For the text-containing cell, return its midpoint in [X, Y] coordinate format. 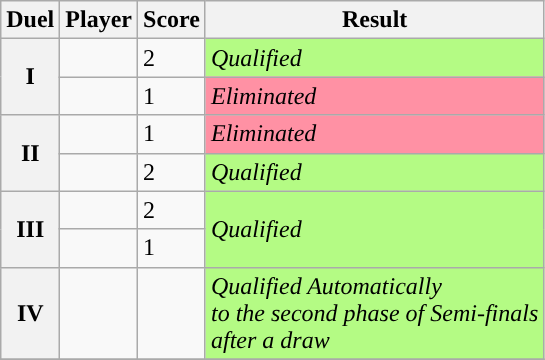
Score [172, 20]
IV [30, 313]
III [30, 229]
II [30, 153]
Player [99, 20]
Result [374, 20]
Duel [30, 20]
I [30, 77]
Qualified Automatically to the second phase of Semi-finals after a draw [374, 313]
